Capture the cell that displays the provided text and extract its (X, Y) central coordinate. 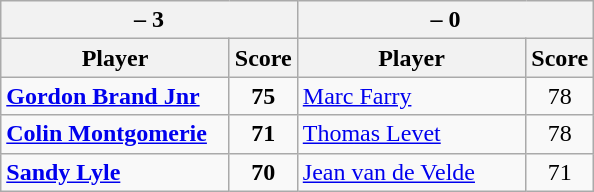
Colin Montgomerie (116, 134)
– 3 (150, 20)
Sandy Lyle (116, 172)
75 (263, 96)
– 0 (446, 20)
Jean van de Velde (412, 172)
70 (263, 172)
Marc Farry (412, 96)
Thomas Levet (412, 134)
Gordon Brand Jnr (116, 96)
